Detect which cell encompasses the target text, then output its (x, y) center coordinate. 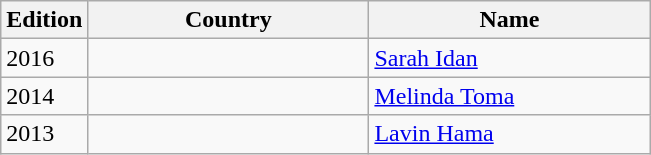
2016 (44, 58)
Lavin Hama (510, 134)
2014 (44, 96)
Melinda Toma (510, 96)
2013 (44, 134)
Sarah Idan (510, 58)
Country (228, 20)
Edition (44, 20)
Name (510, 20)
